Detect which cell encompasses the target text, then output its [x, y] center coordinate. 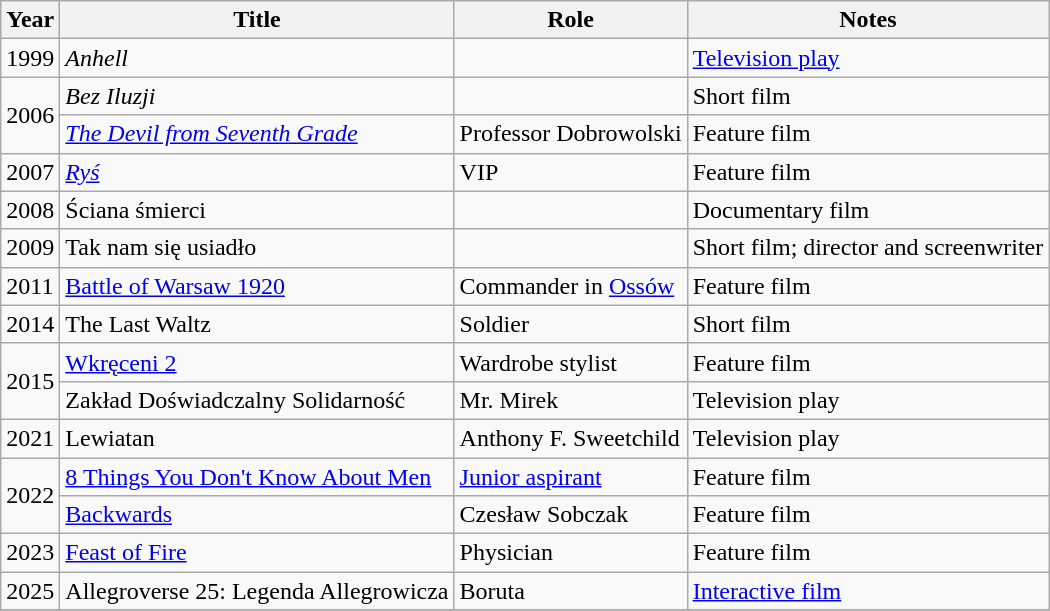
8 Things You Don't Know About Men [257, 477]
2021 [30, 438]
2007 [30, 172]
2011 [30, 286]
Zakład Doświadczalny Solidarność [257, 400]
Lewiatan [257, 438]
Bez Iluzji [257, 96]
Wardrobe stylist [570, 362]
Wkręceni 2 [257, 362]
Backwards [257, 515]
Boruta [570, 591]
Anthony F. Sweetchild [570, 438]
Ściana śmierci [257, 210]
The Devil from Seventh Grade [257, 134]
Commander in Ossów [570, 286]
Mr. Mirek [570, 400]
Junior aspirant [570, 477]
2025 [30, 591]
Professor Dobrowolski [570, 134]
Allegroverse 25: Legenda Allegrowicza [257, 591]
Year [30, 20]
2008 [30, 210]
2023 [30, 553]
Role [570, 20]
Short film; director and screenwriter [868, 248]
2015 [30, 381]
Documentary film [868, 210]
Title [257, 20]
Interactive film [868, 591]
Anhell [257, 58]
Soldier [570, 324]
Ryś [257, 172]
Feast of Fire [257, 553]
Battle of Warsaw 1920 [257, 286]
The Last Waltz [257, 324]
1999 [30, 58]
Physician [570, 553]
Notes [868, 20]
VIP [570, 172]
2006 [30, 115]
2014 [30, 324]
Czesław Sobczak [570, 515]
2009 [30, 248]
2022 [30, 496]
Tak nam się usiadło [257, 248]
